Identify which cell holds the provided text, then report its (x, y) central coordinate. 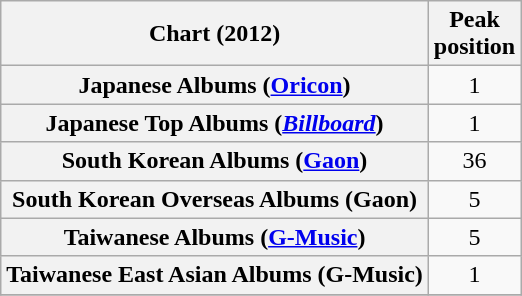
Peakposition (474, 34)
Japanese Albums (Oricon) (215, 85)
Taiwanese East Asian Albums (G-Music) (215, 275)
Chart (2012) (215, 34)
36 (474, 161)
Taiwanese Albums (G-Music) (215, 237)
Japanese Top Albums (Billboard) (215, 123)
South Korean Albums (Gaon) (215, 161)
South Korean Overseas Albums (Gaon) (215, 199)
